Output the [x, y] coordinate of the center of the cell containing the given text.  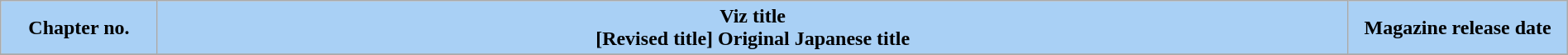
Magazine release date [1457, 28]
Viz title[Revised title] Original Japanese title [753, 28]
Chapter no. [79, 28]
